From the cell containing the given text, extract its center point as [x, y] coordinate. 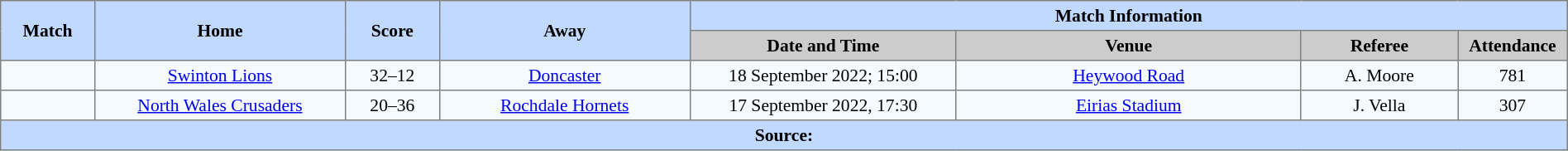
Date and Time [823, 46]
Match [48, 31]
Source: [784, 135]
Swinton Lions [220, 75]
18 September 2022; 15:00 [823, 75]
North Wales Crusaders [220, 105]
32–12 [393, 75]
781 [1513, 75]
Eirias Stadium [1128, 105]
Away [564, 31]
Referee [1379, 46]
Heywood Road [1128, 75]
A. Moore [1379, 75]
J. Vella [1379, 105]
20–36 [393, 105]
17 September 2022, 17:30 [823, 105]
Attendance [1513, 46]
Score [393, 31]
Match Information [1128, 16]
Rochdale Hornets [564, 105]
Home [220, 31]
307 [1513, 105]
Doncaster [564, 75]
Venue [1128, 46]
